Return [x, y] of the center of cell containing provided text 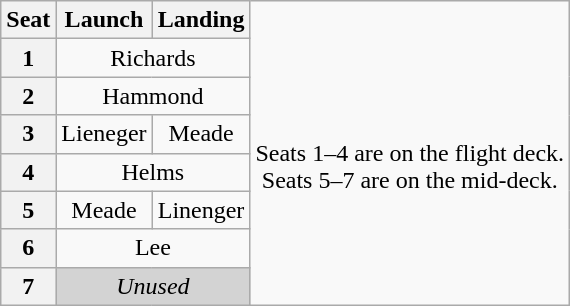
2 [28, 96]
Seat [28, 20]
6 [28, 248]
Unused [153, 286]
Lee [153, 248]
Seats 1–4 are on the flight deck.Seats 5–7 are on the mid-deck. [410, 153]
3 [28, 134]
Hammond [153, 96]
4 [28, 172]
1 [28, 58]
5 [28, 210]
Richards [153, 58]
Linenger [201, 210]
7 [28, 286]
Lieneger [104, 134]
Helms [153, 172]
Landing [201, 20]
Launch [104, 20]
